Extract the [X, Y] coordinate from the center of the cell holding the provided text.  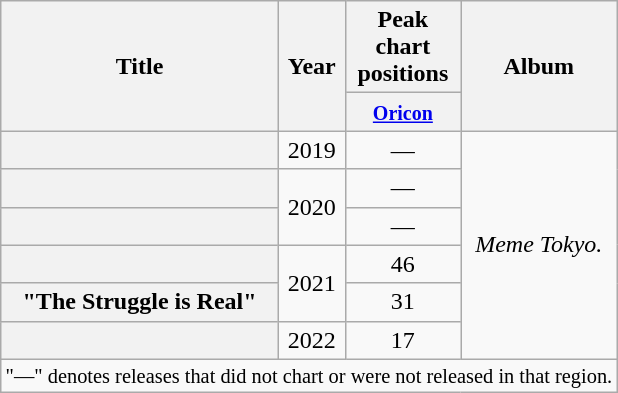
Oricon [402, 112]
17 [402, 340]
"—" denotes releases that did not chart or were not released in that region. [309, 376]
Meme Tokyo. [538, 245]
2020 [312, 207]
2022 [312, 340]
2019 [312, 150]
Title [140, 66]
Album [538, 66]
46 [402, 264]
Year [312, 66]
31 [402, 302]
2021 [312, 283]
"The Struggle is Real" [140, 302]
Peak chart positions [402, 47]
